Detect which cell encompasses the target text, then output its [X, Y] center coordinate. 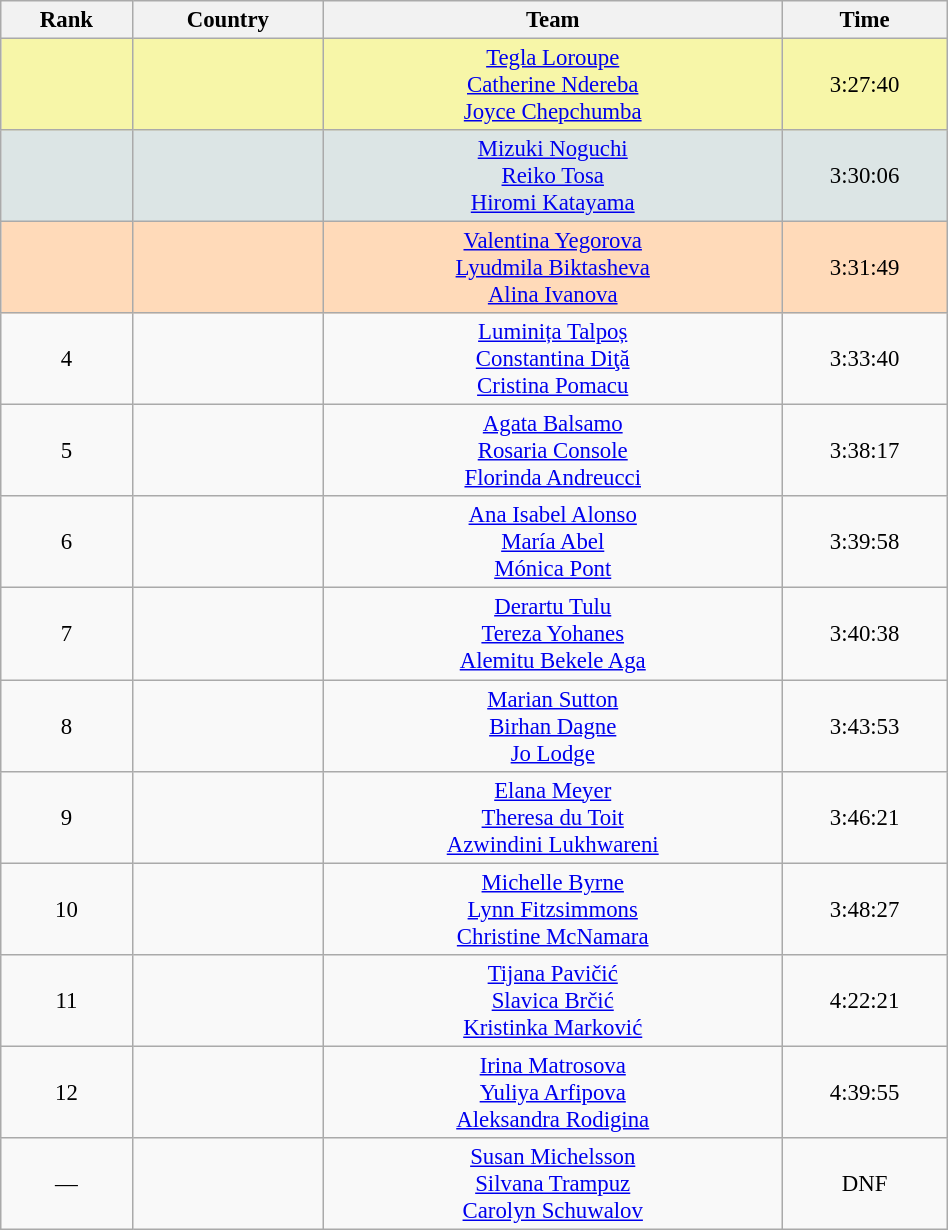
4:22:21 [864, 1000]
9 [66, 817]
DNF [864, 1184]
3:31:49 [864, 268]
3:39:58 [864, 542]
Valentina YegorovaLyudmila BiktashevaAlina Ivanova [553, 268]
Michelle ByrneLynn FitzsimmonsChristine McNamara [553, 909]
3:38:17 [864, 451]
4 [66, 359]
Susan MichelssonSilvana TrampuzCarolyn Schuwalov [553, 1184]
3:40:38 [864, 634]
11 [66, 1000]
7 [66, 634]
3:43:53 [864, 726]
Ana Isabel AlonsoMaría AbelMónica Pont [553, 542]
4:39:55 [864, 1092]
3:30:06 [864, 176]
Mizuki NoguchiReiko TosaHiromi Katayama [553, 176]
8 [66, 726]
Elana MeyerTheresa du ToitAzwindini Lukhwareni [553, 817]
10 [66, 909]
Derartu TuluTereza YohanesAlemitu Bekele Aga [553, 634]
3:27:40 [864, 85]
3:48:27 [864, 909]
Irina MatrosovaYuliya ArfipovaAleksandra Rodigina [553, 1092]
Tegla LoroupeCatherine NderebaJoyce Chepchumba [553, 85]
Time [864, 20]
5 [66, 451]
Agata BalsamoRosaria ConsoleFlorinda Andreucci [553, 451]
Marian SuttonBirhan DagneJo Lodge [553, 726]
Tijana PavičićSlavica BrčićKristinka Marković [553, 1000]
Rank [66, 20]
3:33:40 [864, 359]
— [66, 1184]
Luminița TalpoșConstantina DiţăCristina Pomacu [553, 359]
3:46:21 [864, 817]
Country [228, 20]
6 [66, 542]
12 [66, 1092]
Team [553, 20]
